Locate the cell with the specified text and output its (X, Y) center coordinate. 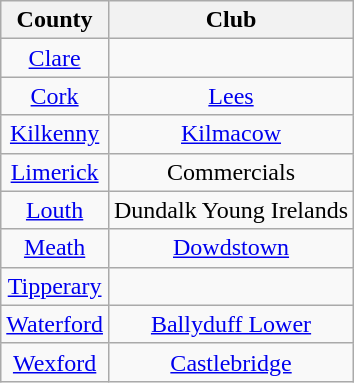
Ballyduff Lower (230, 324)
Commercials (230, 172)
Cork (55, 96)
Wexford (55, 362)
Lees (230, 96)
Dundalk Young Irelands (230, 210)
Kilkenny (55, 134)
Limerick (55, 172)
Waterford (55, 324)
Louth (55, 210)
Meath (55, 248)
Club (230, 20)
Tipperary (55, 286)
Dowdstown (230, 248)
Kilmacow (230, 134)
County (55, 20)
Castlebridge (230, 362)
Clare (55, 58)
